Pinpoint the cell where the given text exists, returning its [x, y] midpoint coordinate. 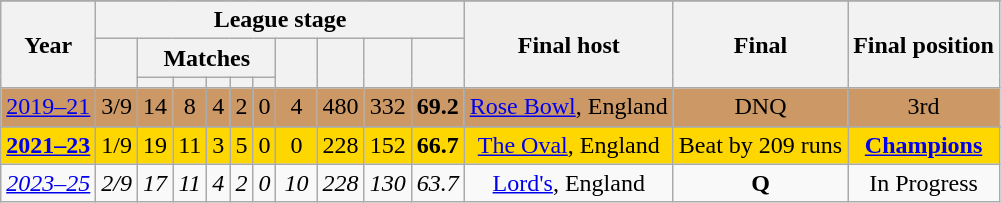
10 [296, 183]
5 [242, 145]
2019–21 [48, 107]
Lord's, England [568, 183]
3rd [924, 107]
Year [48, 44]
63.7 [438, 183]
DNQ [760, 107]
8 [190, 107]
332 [388, 107]
69.2 [438, 107]
19 [156, 145]
League stage [280, 20]
2/9 [117, 183]
480 [340, 107]
Final host [568, 44]
Matches [207, 58]
Q [760, 183]
17 [156, 183]
Beat by 209 runs [760, 145]
3/9 [117, 107]
2023–25 [48, 183]
14 [156, 107]
66.7 [438, 145]
2021–23 [48, 145]
3 [218, 145]
Final [760, 44]
152 [388, 145]
The Oval, England [568, 145]
130 [388, 183]
Final position [924, 44]
Rose Bowl, England [568, 107]
1/9 [117, 145]
In Progress [924, 183]
Champions [924, 145]
